Determine the (X, Y) coordinate at the center of the cell enclosing the given text.  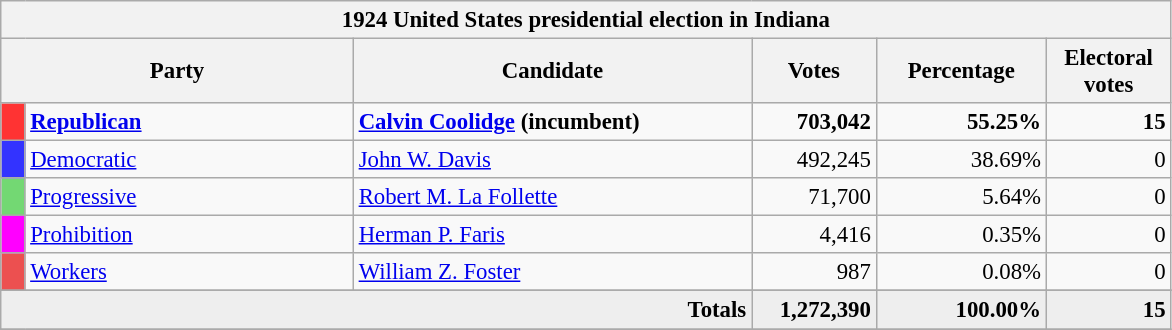
Democratic (189, 160)
Percentage (961, 72)
0.08% (961, 273)
Republican (189, 122)
Progressive (189, 197)
Prohibition (189, 235)
55.25% (961, 122)
Votes (814, 72)
John W. Davis (552, 160)
Workers (189, 273)
Robert M. La Follette (552, 197)
38.69% (961, 160)
Herman P. Faris (552, 235)
Electoral votes (1108, 72)
1,272,390 (814, 310)
4,416 (814, 235)
1924 United States presidential election in Indiana (586, 20)
Totals (376, 310)
100.00% (961, 310)
Party (178, 72)
Calvin Coolidge (incumbent) (552, 122)
William Z. Foster (552, 273)
5.64% (961, 197)
987 (814, 273)
71,700 (814, 197)
Candidate (552, 72)
492,245 (814, 160)
0.35% (961, 235)
703,042 (814, 122)
